For the text-containing cell, return its midpoint in [x, y] coordinate format. 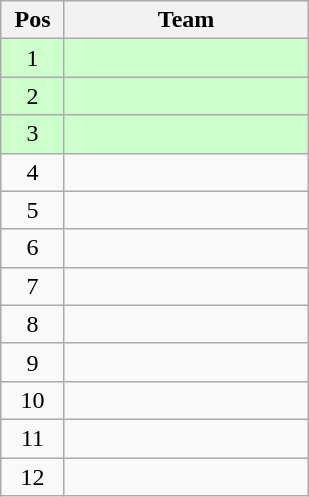
11 [33, 438]
3 [33, 134]
8 [33, 324]
7 [33, 286]
10 [33, 400]
4 [33, 172]
12 [33, 477]
Team [186, 20]
2 [33, 96]
Pos [33, 20]
5 [33, 210]
1 [33, 58]
9 [33, 362]
6 [33, 248]
